Detect which cell encompasses the target text, then output its [X, Y] center coordinate. 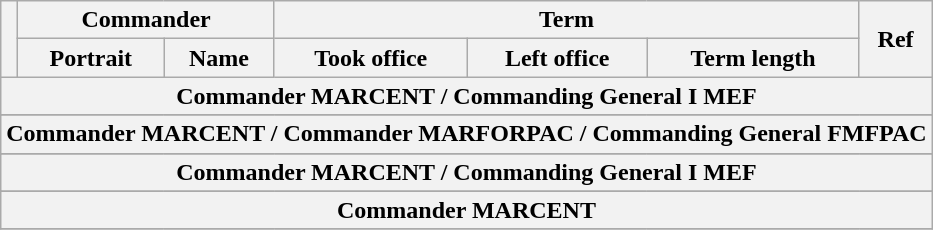
Commander [146, 20]
Term [566, 20]
Portrait [91, 58]
Ref [896, 39]
Took office [370, 58]
Name [219, 58]
Term length [753, 58]
Left office [557, 58]
Commander MARCENT [466, 210]
Commander MARCENT / Commander MARFORPAC / Commanding General FMFPAC [466, 134]
